For the text-containing cell, return its midpoint in (x, y) coordinate format. 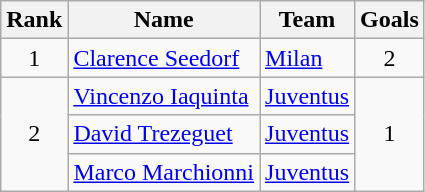
Milan (308, 58)
Rank (34, 20)
Vincenzo Iaquinta (164, 96)
Name (164, 20)
Team (308, 20)
Goals (390, 20)
David Trezeguet (164, 134)
Marco Marchionni (164, 172)
Clarence Seedorf (164, 58)
